Scan for the cell matching the given text and deliver its (X, Y) coordinate at center. 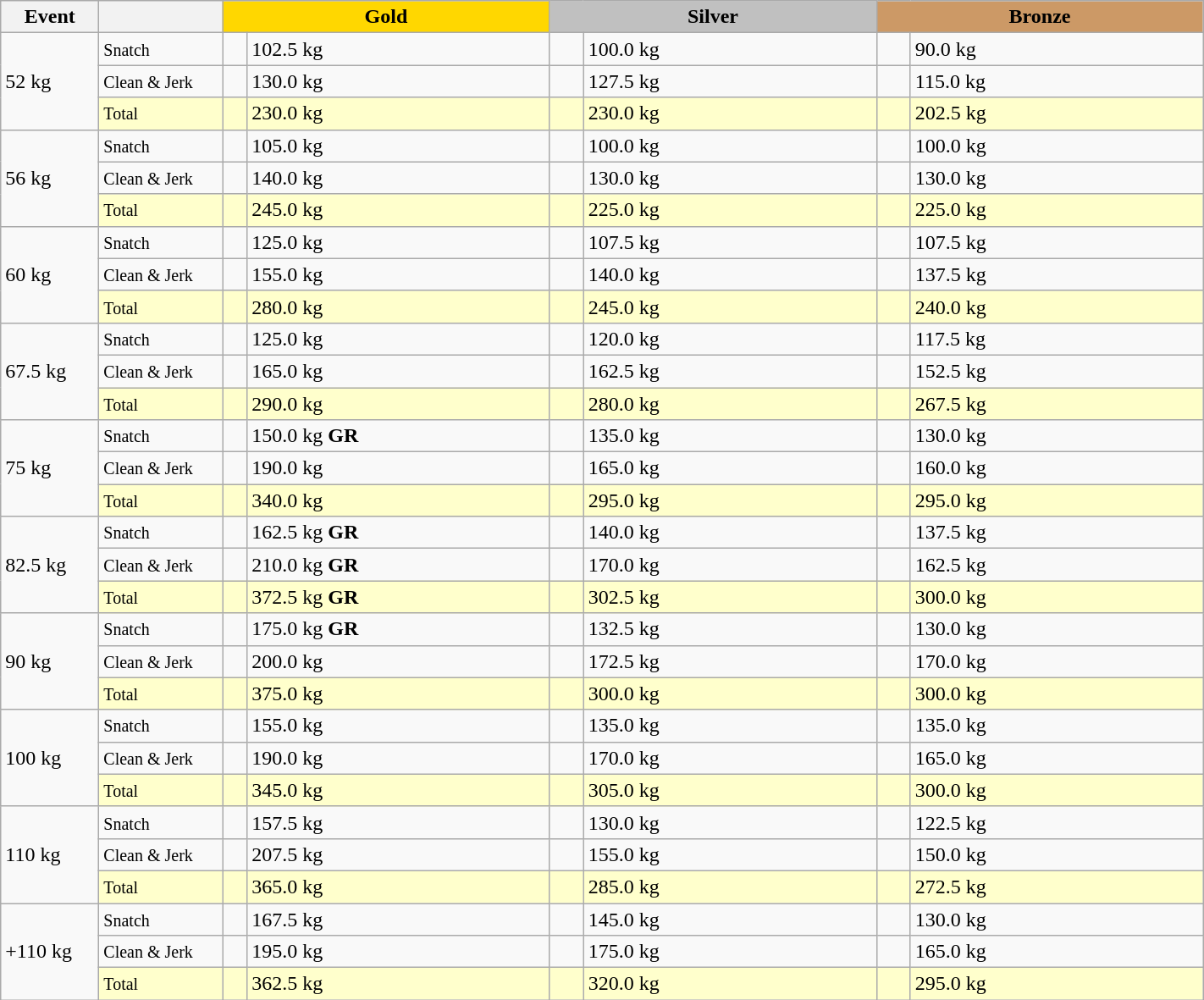
200.0 kg (398, 661)
Bronze (1040, 17)
240.0 kg (1057, 307)
60 kg (50, 274)
202.5 kg (1057, 113)
272.5 kg (1057, 887)
52 kg (50, 81)
175.0 kg (730, 952)
267.5 kg (1057, 404)
195.0 kg (398, 952)
305.0 kg (730, 790)
105.0 kg (398, 146)
110 kg (50, 854)
150.0 kg GR (398, 436)
+110 kg (50, 951)
365.0 kg (398, 887)
290.0 kg (398, 404)
207.5 kg (398, 854)
210.0 kg GR (398, 565)
302.5 kg (730, 597)
122.5 kg (1057, 822)
375.0 kg (398, 693)
117.5 kg (1057, 339)
Silver (713, 17)
90.0 kg (1057, 49)
100 kg (50, 758)
345.0 kg (398, 790)
372.5 kg GR (398, 597)
150.0 kg (1057, 854)
172.5 kg (730, 661)
340.0 kg (398, 500)
127.5 kg (730, 81)
162.5 kg GR (398, 533)
157.5 kg (398, 822)
75 kg (50, 468)
67.5 kg (50, 371)
167.5 kg (398, 919)
160.0 kg (1057, 468)
132.5 kg (730, 629)
285.0 kg (730, 887)
175.0 kg GR (398, 629)
82.5 kg (50, 565)
Event (50, 17)
145.0 kg (730, 919)
152.5 kg (1057, 371)
115.0 kg (1057, 81)
362.5 kg (398, 984)
90 kg (50, 661)
120.0 kg (730, 339)
Gold (386, 17)
320.0 kg (730, 984)
102.5 kg (398, 49)
56 kg (50, 178)
